Find where the given text appears and provide that cell's center as [X, Y] coordinate. 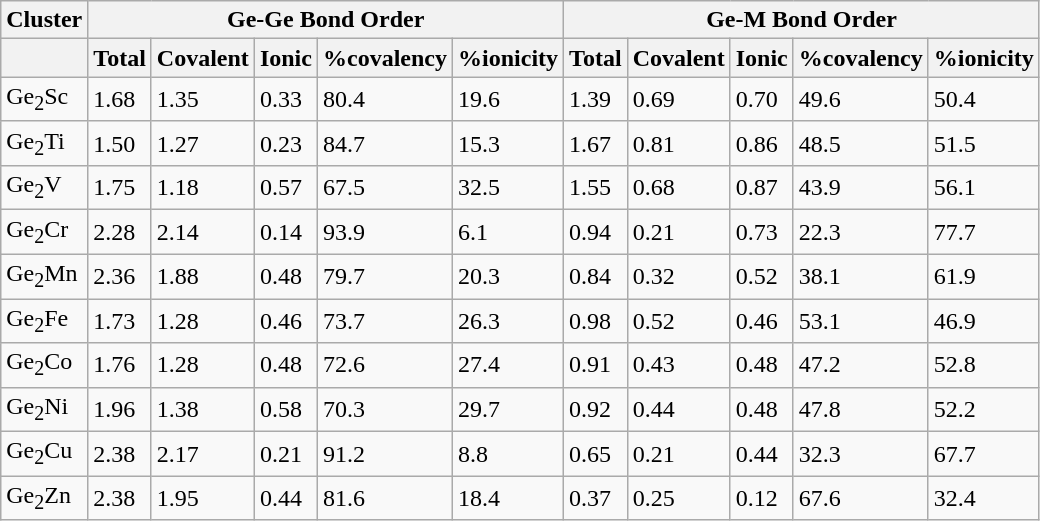
Ge2V [44, 188]
53.1 [860, 321]
15.3 [508, 143]
0.25 [678, 498]
56.1 [984, 188]
84.7 [384, 143]
32.3 [860, 454]
1.76 [120, 365]
1.73 [120, 321]
1.50 [120, 143]
0.70 [762, 99]
0.91 [596, 365]
67.5 [384, 188]
46.9 [984, 321]
1.68 [120, 99]
22.3 [860, 232]
0.92 [596, 409]
8.8 [508, 454]
48.5 [860, 143]
0.43 [678, 365]
0.87 [762, 188]
0.69 [678, 99]
20.3 [508, 276]
18.4 [508, 498]
67.7 [984, 454]
Ge2Sc [44, 99]
50.4 [984, 99]
1.18 [202, 188]
2.28 [120, 232]
80.4 [384, 99]
0.37 [596, 498]
1.95 [202, 498]
0.14 [286, 232]
Ge-Ge Bond Order [326, 20]
77.7 [984, 232]
1.88 [202, 276]
72.6 [384, 365]
29.7 [508, 409]
0.32 [678, 276]
19.6 [508, 99]
Ge2Mn [44, 276]
Ge2Ti [44, 143]
47.2 [860, 365]
Ge2Ni [44, 409]
Ge2Co [44, 365]
2.17 [202, 454]
Ge-M Bond Order [802, 20]
Ge2Cr [44, 232]
1.27 [202, 143]
43.9 [860, 188]
38.1 [860, 276]
51.5 [984, 143]
Ge2Fe [44, 321]
91.2 [384, 454]
1.38 [202, 409]
32.5 [508, 188]
0.84 [596, 276]
2.14 [202, 232]
1.39 [596, 99]
0.94 [596, 232]
Ge2Cu [44, 454]
1.75 [120, 188]
0.98 [596, 321]
52.2 [984, 409]
1.35 [202, 99]
79.7 [384, 276]
0.33 [286, 99]
0.73 [762, 232]
1.96 [120, 409]
81.6 [384, 498]
0.86 [762, 143]
67.6 [860, 498]
0.57 [286, 188]
0.68 [678, 188]
26.3 [508, 321]
73.7 [384, 321]
Ge2Zn [44, 498]
0.58 [286, 409]
32.4 [984, 498]
0.65 [596, 454]
93.9 [384, 232]
61.9 [984, 276]
0.81 [678, 143]
49.6 [860, 99]
1.55 [596, 188]
70.3 [384, 409]
0.12 [762, 498]
Cluster [44, 20]
52.8 [984, 365]
0.23 [286, 143]
6.1 [508, 232]
47.8 [860, 409]
27.4 [508, 365]
1.67 [596, 143]
2.36 [120, 276]
